Determine the [x, y] coordinate at the center of the cell enclosing the given text.  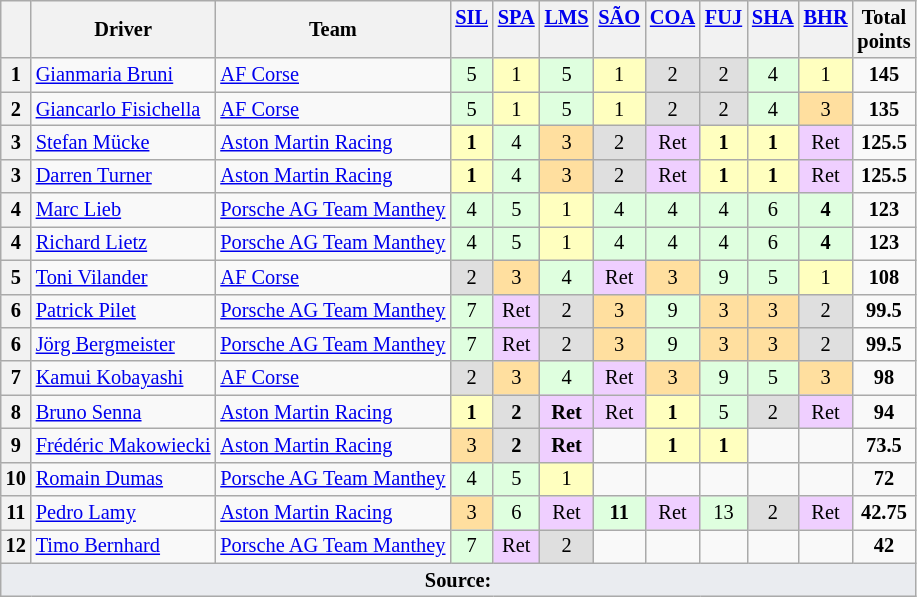
72 [884, 479]
FUJ [724, 29]
Frédéric Makowiecki [124, 445]
Driver [124, 29]
BHR [826, 29]
COA [672, 29]
SÃO [619, 29]
12 [16, 546]
108 [884, 277]
Darren Turner [124, 176]
Kamui Kobayashi [124, 378]
Totalpoints [884, 29]
98 [884, 378]
Stefan Mücke [124, 142]
LMS [567, 29]
8 [16, 412]
Source: [458, 580]
Pedro Lamy [124, 513]
10 [16, 479]
Patrick Pilet [124, 311]
94 [884, 412]
Giancarlo Fisichella [124, 109]
Toni Vilander [124, 277]
Romain Dumas [124, 479]
Team [332, 29]
Bruno Senna [124, 412]
42 [884, 546]
Gianmaria Bruni [124, 75]
SIL [472, 29]
13 [724, 513]
73.5 [884, 445]
Jörg Bergmeister [124, 344]
145 [884, 75]
SPA [516, 29]
Timo Bernhard [124, 546]
135 [884, 109]
42.75 [884, 513]
SHA [773, 29]
Marc Lieb [124, 210]
Richard Lietz [124, 243]
